Determine the (X, Y) coordinate at the center of the cell enclosing the given text.  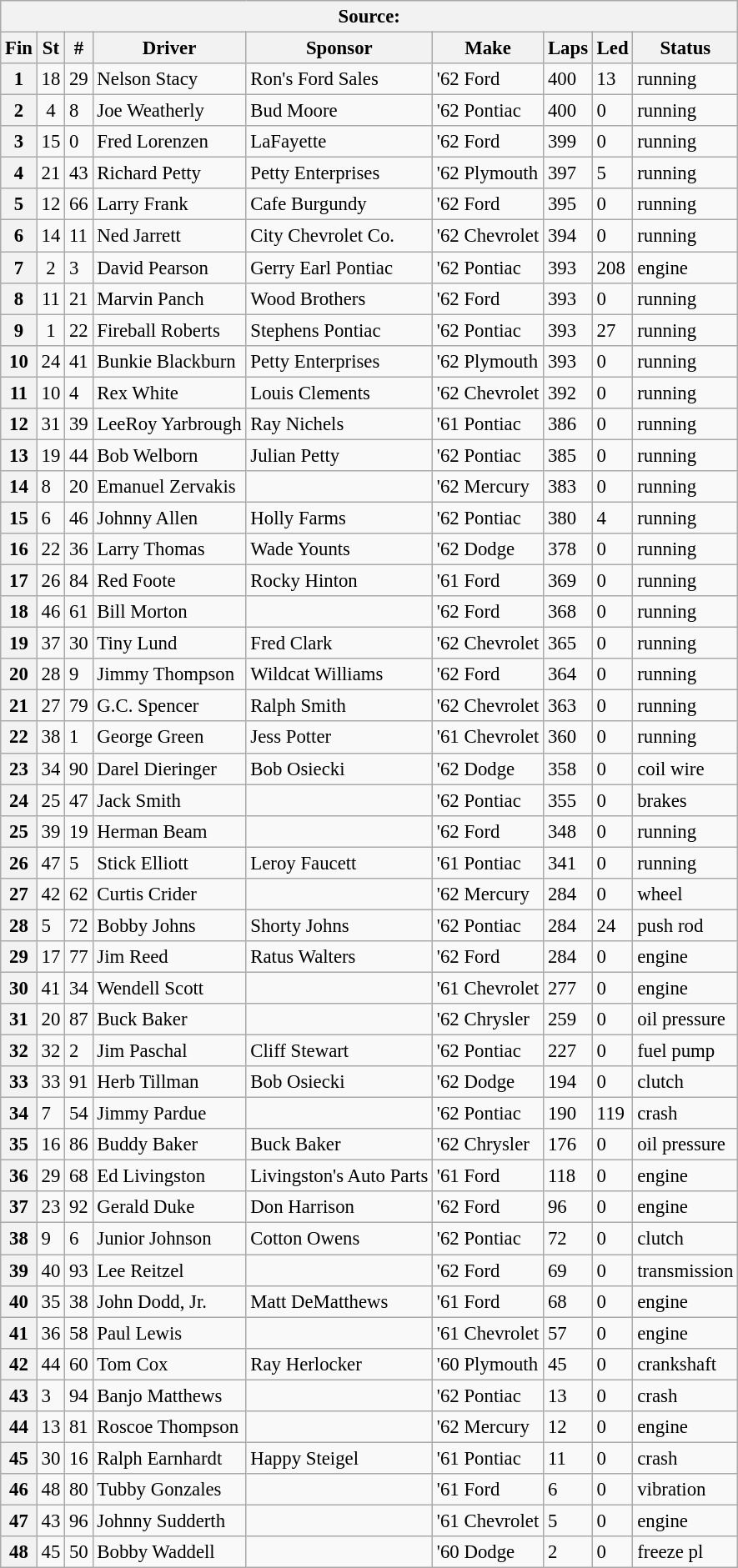
92 (78, 1208)
355 (569, 800)
Ned Jarrett (169, 236)
Jess Potter (339, 738)
91 (78, 1082)
399 (569, 142)
Don Harrison (339, 1208)
259 (569, 1019)
vibration (685, 1490)
coil wire (685, 769)
Darel Dieringer (169, 769)
385 (569, 455)
84 (78, 581)
David Pearson (169, 268)
Larry Frank (169, 204)
Bobby Waddell (169, 1552)
City Chevrolet Co. (339, 236)
Rex White (169, 393)
190 (569, 1114)
LeeRoy Yarbrough (169, 424)
George Green (169, 738)
Julian Petty (339, 455)
Johnny Sudderth (169, 1520)
Livingston's Auto Parts (339, 1176)
54 (78, 1114)
395 (569, 204)
Stephens Pontiac (339, 330)
118 (569, 1176)
Wildcat Williams (339, 674)
208 (612, 268)
wheel (685, 894)
Driver (169, 48)
Johnny Allen (169, 518)
Happy Steigel (339, 1458)
St (50, 48)
Jim Reed (169, 957)
push rod (685, 925)
Shorty Johns (339, 925)
Tom Cox (169, 1364)
Fireball Roberts (169, 330)
Wood Brothers (339, 298)
LaFayette (339, 142)
Gerald Duke (169, 1208)
50 (78, 1552)
358 (569, 769)
Holly Farms (339, 518)
57 (569, 1333)
Marvin Panch (169, 298)
61 (78, 612)
crankshaft (685, 1364)
394 (569, 236)
62 (78, 894)
348 (569, 831)
transmission (685, 1270)
94 (78, 1395)
brakes (685, 800)
Buddy Baker (169, 1145)
86 (78, 1145)
Leroy Faucett (339, 863)
Laps (569, 48)
Cafe Burgundy (339, 204)
363 (569, 706)
Jim Paschal (169, 1051)
380 (569, 518)
378 (569, 549)
# (78, 48)
Fin (19, 48)
119 (612, 1114)
Ron's Ford Sales (339, 79)
60 (78, 1364)
Herb Tillman (169, 1082)
Wade Younts (339, 549)
Stick Elliott (169, 863)
Jack Smith (169, 800)
Bill Morton (169, 612)
360 (569, 738)
341 (569, 863)
Matt DeMatthews (339, 1301)
'60 Plymouth (489, 1364)
freeze pl (685, 1552)
365 (569, 644)
176 (569, 1145)
Fred Lorenzen (169, 142)
369 (569, 581)
Lee Reitzel (169, 1270)
Herman Beam (169, 831)
Banjo Matthews (169, 1395)
Larry Thomas (169, 549)
John Dodd, Jr. (169, 1301)
Ratus Walters (339, 957)
Rocky Hinton (339, 581)
Bob Welborn (169, 455)
80 (78, 1490)
Roscoe Thompson (169, 1427)
Gerry Earl Pontiac (339, 268)
Nelson Stacy (169, 79)
Source: (369, 17)
Tiny Lund (169, 644)
Make (489, 48)
Bud Moore (339, 111)
Ralph Earnhardt (169, 1458)
90 (78, 769)
Led (612, 48)
392 (569, 393)
194 (569, 1082)
Curtis Crider (169, 894)
397 (569, 173)
Ralph Smith (339, 706)
Paul Lewis (169, 1333)
Emanuel Zervakis (169, 487)
93 (78, 1270)
Fred Clark (339, 644)
87 (78, 1019)
66 (78, 204)
Status (685, 48)
Louis Clements (339, 393)
Joe Weatherly (169, 111)
364 (569, 674)
Bobby Johns (169, 925)
Wendell Scott (169, 988)
Jimmy Pardue (169, 1114)
277 (569, 988)
fuel pump (685, 1051)
69 (569, 1270)
Sponsor (339, 48)
383 (569, 487)
Ed Livingston (169, 1176)
Tubby Gonzales (169, 1490)
Junior Johnson (169, 1239)
58 (78, 1333)
Ray Nichels (339, 424)
79 (78, 706)
Cliff Stewart (339, 1051)
368 (569, 612)
Cotton Owens (339, 1239)
Bunkie Blackburn (169, 361)
227 (569, 1051)
'60 Dodge (489, 1552)
81 (78, 1427)
Ray Herlocker (339, 1364)
Jimmy Thompson (169, 674)
Richard Petty (169, 173)
Red Foote (169, 581)
386 (569, 424)
77 (78, 957)
G.C. Spencer (169, 706)
